Provide the (x, y) coordinate of the cell's center where the given text is located.  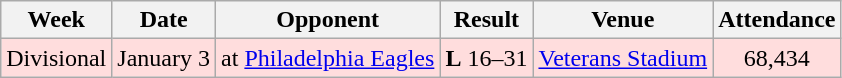
Week (56, 20)
Divisional (56, 58)
Opponent (328, 20)
68,434 (777, 58)
Veterans Stadium (623, 58)
Venue (623, 20)
January 3 (164, 58)
Result (486, 20)
Attendance (777, 20)
L 16–31 (486, 58)
at Philadelphia Eagles (328, 58)
Date (164, 20)
